For the text-containing cell, return its midpoint in (X, Y) coordinate format. 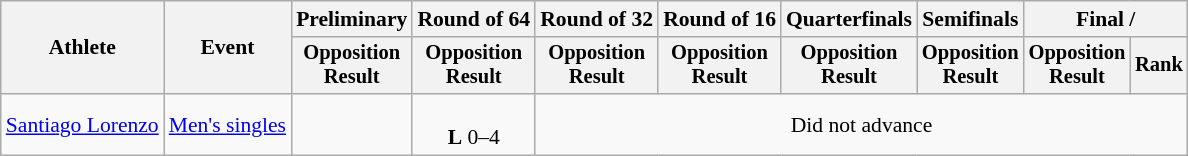
Round of 32 (596, 19)
Event (228, 48)
Rank (1159, 66)
Semifinals (970, 19)
Final / (1106, 19)
Did not advance (862, 124)
Round of 64 (474, 19)
Men's singles (228, 124)
Quarterfinals (849, 19)
Preliminary (352, 19)
Round of 16 (720, 19)
Santiago Lorenzo (82, 124)
Athlete (82, 48)
L 0–4 (474, 124)
